For the text-containing cell, return its midpoint in (x, y) coordinate format. 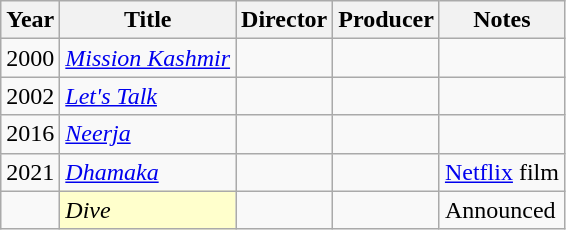
Netflix film (502, 172)
Let's Talk (148, 96)
2002 (30, 96)
2016 (30, 134)
Producer (386, 20)
Mission Kashmir (148, 58)
2021 (30, 172)
Director (284, 20)
2000 (30, 58)
Notes (502, 20)
Year (30, 20)
Title (148, 20)
Dive (148, 210)
Announced (502, 210)
Neerja (148, 134)
Dhamaka (148, 172)
